Detect which cell encompasses the target text, then output its [x, y] center coordinate. 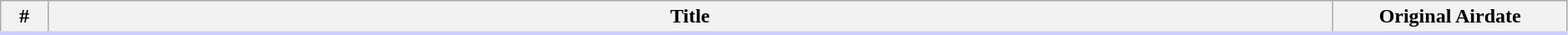
Title [690, 17]
Original Airdate [1450, 17]
# [24, 17]
